Return (X, Y) of the center of cell containing provided text 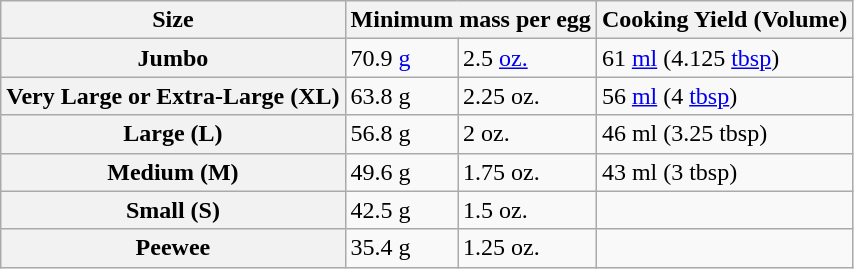
42.5 g (401, 210)
Cooking Yield (Volume) (724, 20)
Size (173, 20)
1.75 oz. (528, 172)
49.6 g (401, 172)
Minimum mass per egg (470, 20)
Very Large or Extra-Large (XL) (173, 96)
35.4 g (401, 248)
1.5 oz. (528, 210)
63.8 g (401, 96)
Small (S) (173, 210)
46 ml (3.25 tbsp) (724, 134)
Peewee (173, 248)
1.25 oz. (528, 248)
61 ml (4.125 tbsp) (724, 58)
56 ml (4 tbsp) (724, 96)
2 oz. (528, 134)
2.5 oz. (528, 58)
56.8 g (401, 134)
43 ml (3 tbsp) (724, 172)
Jumbo (173, 58)
Medium (M) (173, 172)
2.25 oz. (528, 96)
Large (L) (173, 134)
70.9 g (401, 58)
